Extract the [X, Y] coordinate from the center of the cell holding the provided text.  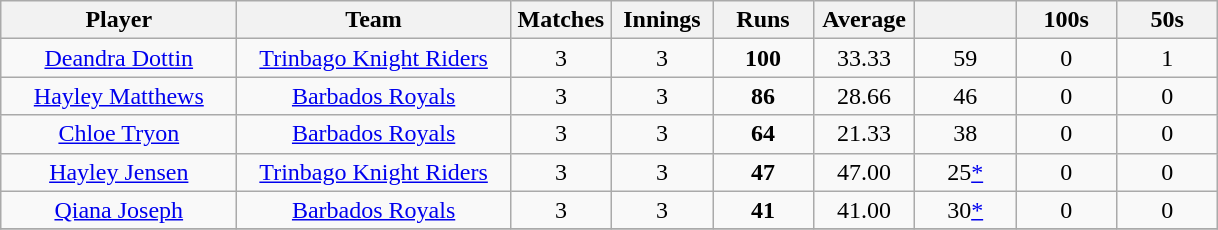
Player [119, 20]
Deandra Dottin [119, 58]
Matches [560, 20]
41.00 [864, 210]
47 [762, 172]
Team [374, 20]
46 [966, 96]
64 [762, 134]
41 [762, 210]
1 [1168, 58]
33.33 [864, 58]
28.66 [864, 96]
86 [762, 96]
59 [966, 58]
100 [762, 58]
Innings [662, 20]
Hayley Matthews [119, 96]
30* [966, 210]
Average [864, 20]
21.33 [864, 134]
Runs [762, 20]
38 [966, 134]
100s [1066, 20]
25* [966, 172]
Hayley Jensen [119, 172]
47.00 [864, 172]
Chloe Tryon [119, 134]
50s [1168, 20]
Qiana Joseph [119, 210]
